Scan for the cell matching the given text and deliver its [X, Y] coordinate at center. 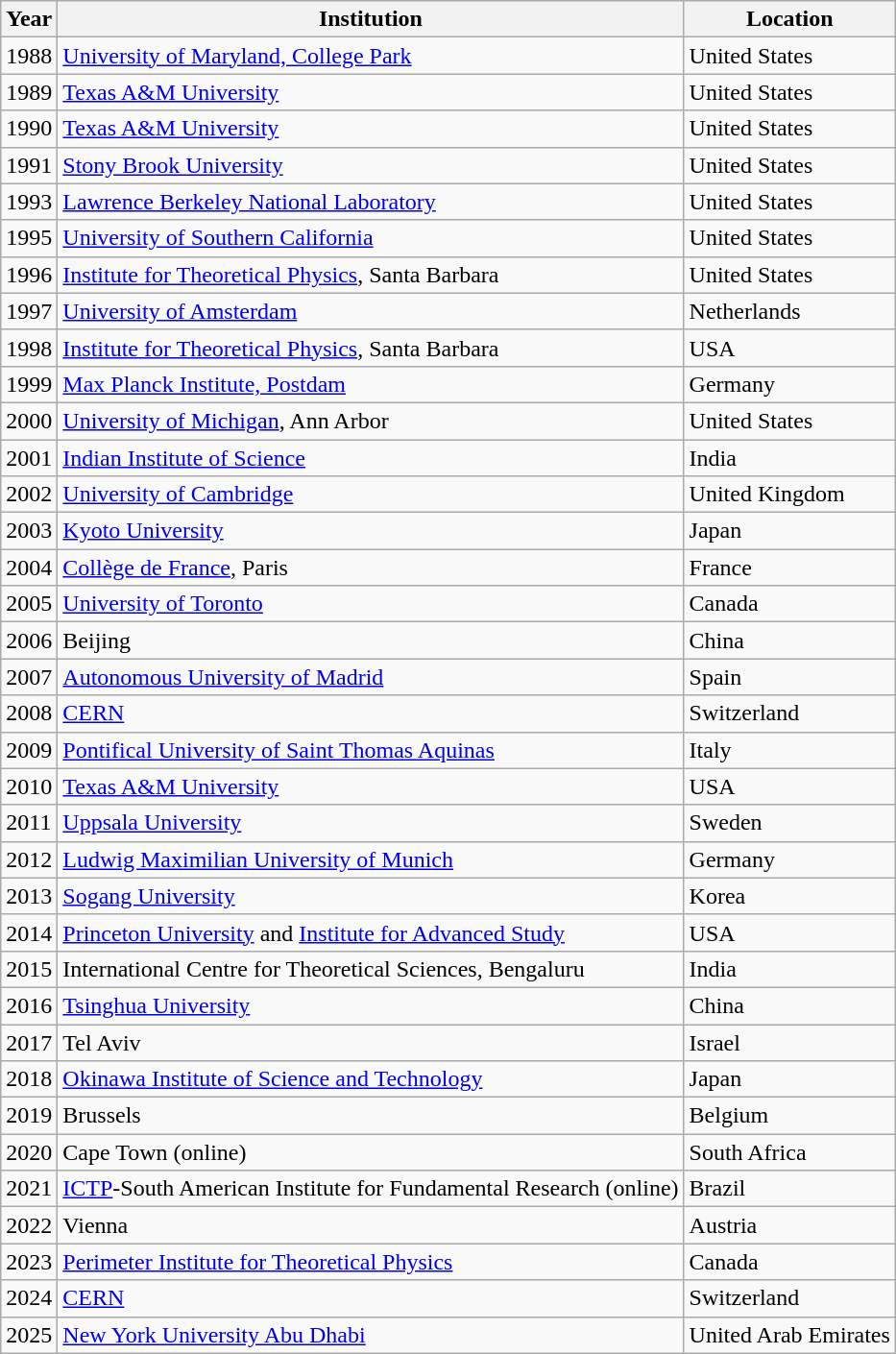
1993 [29, 202]
Location [789, 19]
1989 [29, 92]
United Arab Emirates [789, 1335]
2013 [29, 896]
Collège de France, Paris [371, 568]
1999 [29, 384]
Year [29, 19]
1995 [29, 238]
Italy [789, 750]
Spain [789, 677]
2003 [29, 531]
South Africa [789, 1152]
Brazil [789, 1189]
1990 [29, 129]
New York University Abu Dhabi [371, 1335]
2008 [29, 713]
Kyoto University [371, 531]
Okinawa Institute of Science and Technology [371, 1079]
1996 [29, 275]
Perimeter Institute for Theoretical Physics [371, 1262]
1991 [29, 165]
University of Amsterdam [371, 311]
2015 [29, 969]
Uppsala University [371, 823]
University of Michigan, Ann Arbor [371, 421]
University of Maryland, College Park [371, 56]
Sogang University [371, 896]
2004 [29, 568]
Autonomous University of Madrid [371, 677]
2009 [29, 750]
2007 [29, 677]
Beijing [371, 641]
2010 [29, 786]
2001 [29, 458]
Institution [371, 19]
2021 [29, 1189]
2006 [29, 641]
Indian Institute of Science [371, 458]
2011 [29, 823]
France [789, 568]
2016 [29, 1005]
2017 [29, 1042]
Tel Aviv [371, 1042]
2023 [29, 1262]
2000 [29, 421]
2002 [29, 495]
Princeton University and Institute for Advanced Study [371, 932]
Vienna [371, 1225]
1988 [29, 56]
Cape Town (online) [371, 1152]
Brussels [371, 1116]
Stony Brook University [371, 165]
2012 [29, 859]
United Kingdom [789, 495]
Belgium [789, 1116]
2019 [29, 1116]
Sweden [789, 823]
Max Planck Institute, Postdam [371, 384]
2020 [29, 1152]
Lawrence Berkeley National Laboratory [371, 202]
University of Toronto [371, 604]
University of Cambridge [371, 495]
2018 [29, 1079]
University of Southern California [371, 238]
Israel [789, 1042]
1997 [29, 311]
International Centre for Theoretical Sciences, Bengaluru [371, 969]
2024 [29, 1298]
Tsinghua University [371, 1005]
Austria [789, 1225]
2014 [29, 932]
2005 [29, 604]
Netherlands [789, 311]
Ludwig Maximilian University of Munich [371, 859]
Pontifical University of Saint Thomas Aquinas [371, 750]
2025 [29, 1335]
Korea [789, 896]
2022 [29, 1225]
ICTP-South American Institute for Fundamental Research (online) [371, 1189]
1998 [29, 348]
